Provide the (X, Y) coordinate of the cell's center where the given text is located.  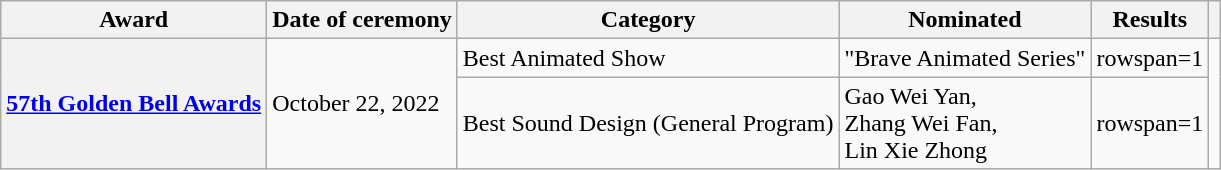
"Brave Animated Series" (965, 58)
Best Sound Design (General Program) (648, 123)
Results (1150, 20)
Category (648, 20)
Date of ceremony (362, 20)
57th Golden Bell Awards (134, 104)
Gao Wei Yan,Zhang Wei Fan,Lin Xie Zhong (965, 123)
October 22, 2022 (362, 104)
Best Animated Show (648, 58)
Award (134, 20)
Nominated (965, 20)
